From the cell containing the given text, extract its center point as [x, y] coordinate. 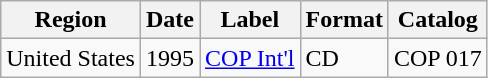
COP 017 [438, 58]
United States [71, 58]
Date [170, 20]
Format [344, 20]
1995 [170, 58]
Catalog [438, 20]
Label [250, 20]
CD [344, 58]
COP Int'l [250, 58]
Region [71, 20]
